Pinpoint the cell where the given text exists, returning its (x, y) midpoint coordinate. 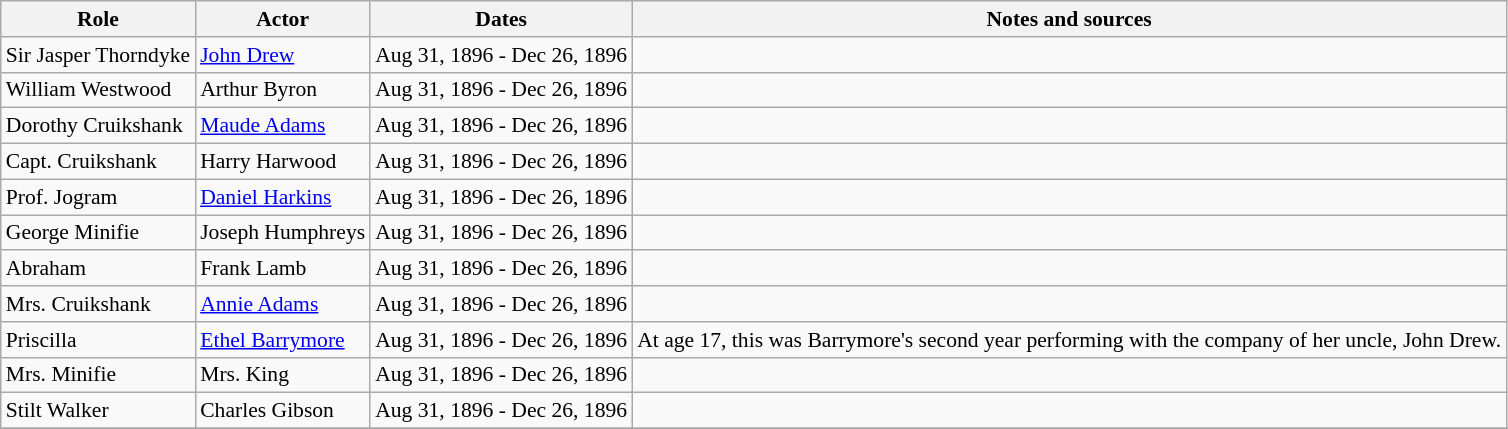
Actor (282, 19)
John Drew (282, 55)
Sir Jasper Thorndyke (98, 55)
Frank Lamb (282, 269)
At age 17, this was Barrymore's second year performing with the company of her uncle, John Drew. (1069, 340)
Maude Adams (282, 126)
George Minifie (98, 233)
Dorothy Cruikshank (98, 126)
Notes and sources (1069, 19)
Prof. Jogram (98, 197)
Mrs. King (282, 375)
Mrs. Minifie (98, 375)
Annie Adams (282, 304)
Capt. Cruikshank (98, 162)
Joseph Humphreys (282, 233)
Charles Gibson (282, 411)
Role (98, 19)
Abraham (98, 269)
William Westwood (98, 90)
Priscilla (98, 340)
Arthur Byron (282, 90)
Daniel Harkins (282, 197)
Harry Harwood (282, 162)
Mrs. Cruikshank (98, 304)
Dates (501, 19)
Ethel Barrymore (282, 340)
Stilt Walker (98, 411)
